From the cell containing the given text, extract its center point as [x, y] coordinate. 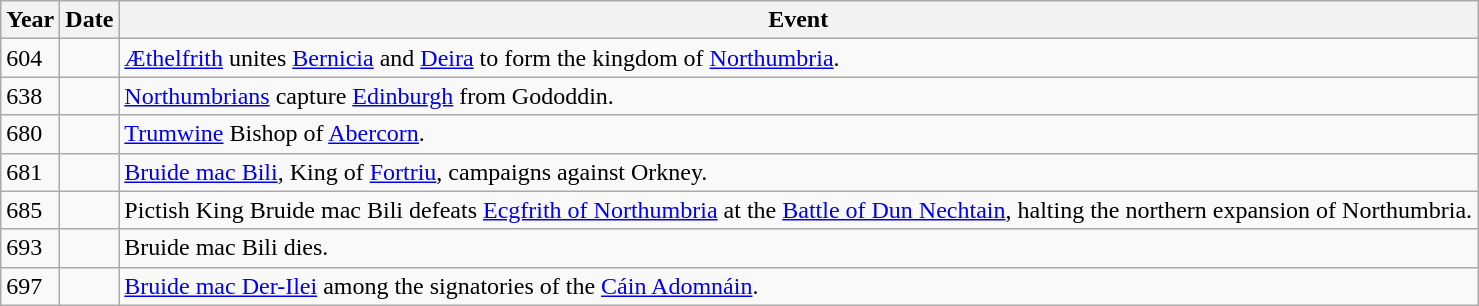
Bruide mac Bili, King of Fortriu, campaigns against Orkney. [798, 172]
Trumwine Bishop of Abercorn. [798, 134]
Bruide mac Bili dies. [798, 248]
685 [30, 210]
697 [30, 286]
638 [30, 96]
Pictish King Bruide mac Bili defeats Ecgfrith of Northumbria at the Battle of Dun Nechtain, halting the northern expansion of Northumbria. [798, 210]
Æthelfrith unites Bernicia and Deira to form the kingdom of Northumbria. [798, 58]
Bruide mac Der-Ilei among the signatories of the Cáin Adomnáin. [798, 286]
Event [798, 20]
604 [30, 58]
Date [90, 20]
681 [30, 172]
693 [30, 248]
Year [30, 20]
680 [30, 134]
Northumbrians capture Edinburgh from Gododdin. [798, 96]
